Pinpoint the cell where the given text exists, returning its (x, y) midpoint coordinate. 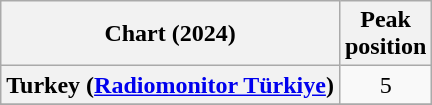
Peakposition (385, 34)
Chart (2024) (170, 34)
5 (385, 85)
Turkey (Radiomonitor Türkiye) (170, 85)
